Locate the cell with the specified text and output its [x, y] center coordinate. 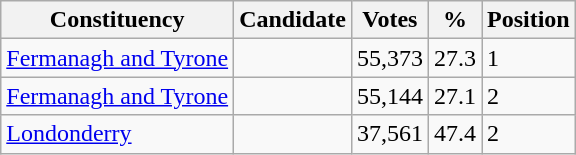
1 [529, 58]
Londonderry [118, 134]
55,144 [390, 96]
Position [529, 20]
37,561 [390, 134]
55,373 [390, 58]
47.4 [454, 134]
Constituency [118, 20]
27.1 [454, 96]
Candidate [293, 20]
% [454, 20]
Votes [390, 20]
27.3 [454, 58]
